Return [x, y] of the center of cell containing provided text 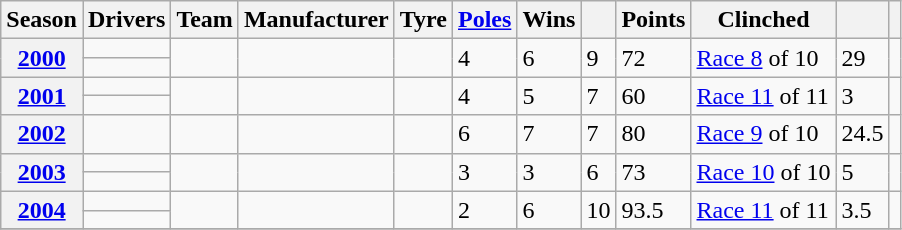
2004 [42, 210]
Race 10 of 10 [764, 172]
Poles [484, 20]
9 [598, 58]
Clinched [764, 20]
Season [42, 20]
Race 9 of 10 [764, 134]
80 [654, 134]
2002 [42, 134]
Team [205, 20]
72 [654, 58]
10 [598, 210]
3.5 [862, 210]
Manufacturer [316, 20]
Tyre [423, 20]
Race 8 of 10 [764, 58]
73 [654, 172]
2003 [42, 172]
2001 [42, 96]
29 [862, 58]
Drivers [126, 20]
Wins [549, 20]
Points [654, 20]
24.5 [862, 134]
93.5 [654, 210]
60 [654, 96]
2 [484, 210]
2000 [42, 58]
